Scan for the cell matching the given text and deliver its [X, Y] coordinate at center. 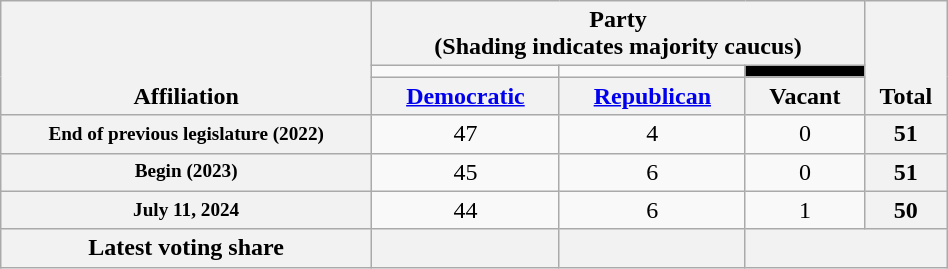
50 [906, 210]
47 [466, 134]
Total [906, 58]
Begin (2023) [186, 172]
Vacant [804, 96]
End of previous legislature (2022) [186, 134]
45 [466, 172]
Democratic [466, 96]
4 [652, 134]
44 [466, 210]
Republican [652, 96]
Affiliation [186, 58]
1 [804, 210]
July 11, 2024 [186, 210]
Party (Shading indicates majority caucus) [618, 34]
Latest voting share [186, 248]
